Find where the given text appears and provide that cell's center as [x, y] coordinate. 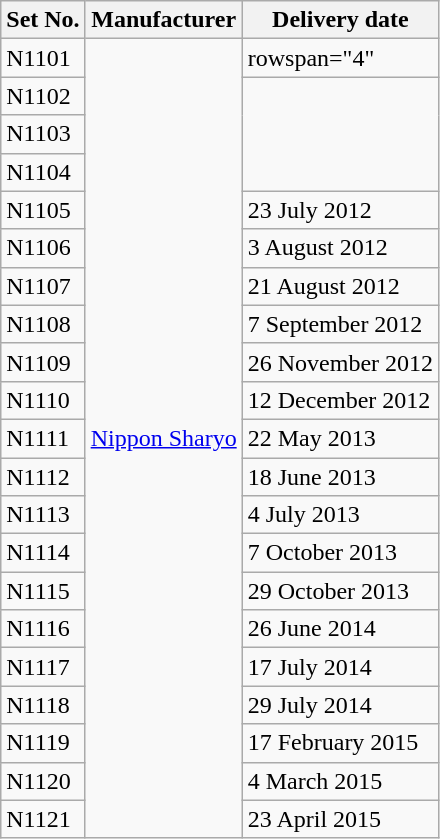
4 July 2013 [340, 515]
22 May 2013 [340, 438]
29 July 2014 [340, 705]
23 April 2015 [340, 819]
21 August 2012 [340, 286]
N1109 [43, 362]
N1114 [43, 553]
N1104 [43, 172]
26 June 2014 [340, 629]
7 September 2012 [340, 324]
N1112 [43, 477]
N1106 [43, 248]
3 August 2012 [340, 248]
N1113 [43, 515]
N1105 [43, 210]
7 October 2013 [340, 553]
23 July 2012 [340, 210]
12 December 2012 [340, 400]
26 November 2012 [340, 362]
N1121 [43, 819]
N1119 [43, 743]
N1108 [43, 324]
Nippon Sharyo [164, 438]
N1107 [43, 286]
29 October 2013 [340, 591]
4 March 2015 [340, 781]
N1117 [43, 667]
N1116 [43, 629]
17 July 2014 [340, 667]
Manufacturer [164, 20]
N1110 [43, 400]
N1111 [43, 438]
N1102 [43, 96]
N1118 [43, 705]
rowspan="4" [340, 58]
N1101 [43, 58]
Delivery date [340, 20]
N1120 [43, 781]
18 June 2013 [340, 477]
Set No. [43, 20]
N1103 [43, 134]
N1115 [43, 591]
17 February 2015 [340, 743]
